For the text-containing cell, return its midpoint in (x, y) coordinate format. 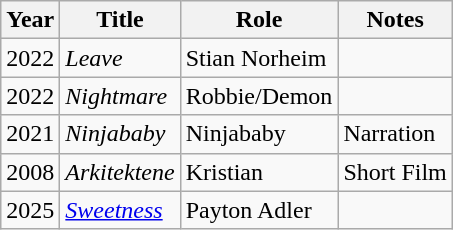
Kristian (259, 172)
Role (259, 20)
2021 (30, 134)
Leave (120, 58)
Arkitektene (120, 172)
Stian Norheim (259, 58)
2008 (30, 172)
Sweetness (120, 210)
Nightmare (120, 96)
Notes (395, 20)
Robbie/Demon (259, 96)
Payton Adler (259, 210)
2025 (30, 210)
Short Film (395, 172)
Title (120, 20)
Year (30, 20)
Narration (395, 134)
